Search for the cell housing the specified text and yield its [x, y] center coordinate. 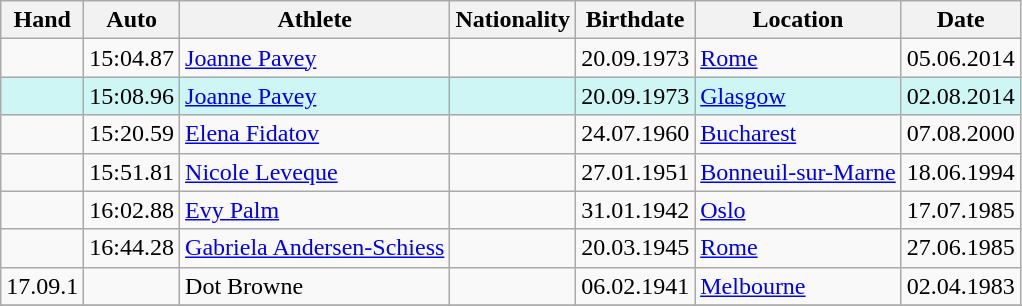
17.09.1 [42, 286]
Evy Palm [315, 210]
Nationality [513, 20]
Location [798, 20]
Oslo [798, 210]
16:44.28 [132, 248]
18.06.1994 [960, 172]
Bonneuil-sur-Marne [798, 172]
Auto [132, 20]
Melbourne [798, 286]
17.07.1985 [960, 210]
06.02.1941 [636, 286]
27.01.1951 [636, 172]
15:20.59 [132, 134]
Elena Fidatov [315, 134]
Glasgow [798, 96]
02.08.2014 [960, 96]
07.08.2000 [960, 134]
15:51.81 [132, 172]
24.07.1960 [636, 134]
31.01.1942 [636, 210]
15:08.96 [132, 96]
20.03.1945 [636, 248]
Dot Browne [315, 286]
Gabriela Andersen-Schiess [315, 248]
Birthdate [636, 20]
05.06.2014 [960, 58]
Hand [42, 20]
15:04.87 [132, 58]
02.04.1983 [960, 286]
Athlete [315, 20]
Date [960, 20]
27.06.1985 [960, 248]
Nicole Leveque [315, 172]
Bucharest [798, 134]
16:02.88 [132, 210]
